For the text-containing cell, return its midpoint in [X, Y] coordinate format. 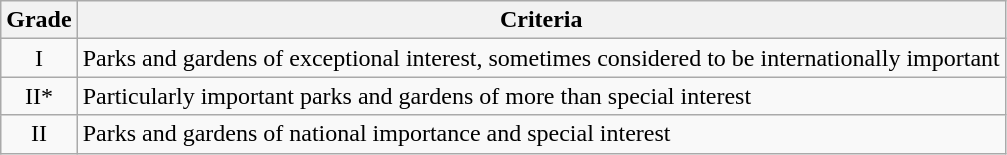
Criteria [541, 20]
Parks and gardens of national importance and special interest [541, 134]
Particularly important parks and gardens of more than special interest [541, 96]
Parks and gardens of exceptional interest, sometimes considered to be internationally important [541, 58]
I [39, 58]
II [39, 134]
Grade [39, 20]
II* [39, 96]
